Determine the (X, Y) coordinate at the center of the cell enclosing the given text.  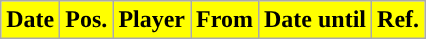
From (225, 20)
Date until (314, 20)
Date (30, 20)
Ref. (398, 20)
Player (152, 20)
Pos. (86, 20)
